Locate the cell with the specified text and output its (x, y) center coordinate. 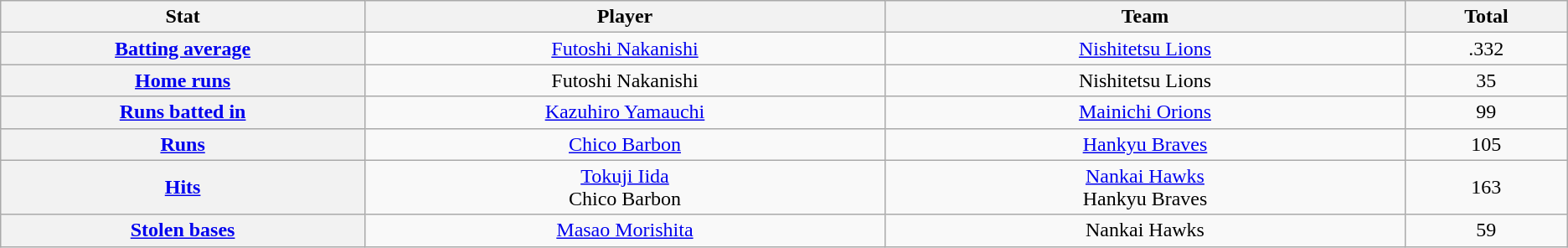
Batting average (183, 49)
Runs (183, 144)
99 (1486, 112)
Home runs (183, 80)
Stat (183, 17)
.332 (1486, 49)
Runs batted in (183, 112)
Stolen bases (183, 230)
59 (1486, 230)
Masao Morishita (625, 230)
35 (1486, 80)
Chico Barbon (625, 144)
Team (1144, 17)
Nankai Hawks (1144, 230)
Hits (183, 188)
Player (625, 17)
Total (1486, 17)
163 (1486, 188)
Nankai HawksHankyu Braves (1144, 188)
Tokuji IidaChico Barbon (625, 188)
Kazuhiro Yamauchi (625, 112)
Mainichi Orions (1144, 112)
Hankyu Braves (1144, 144)
105 (1486, 144)
